Locate the cell with the specified text and output its (X, Y) center coordinate. 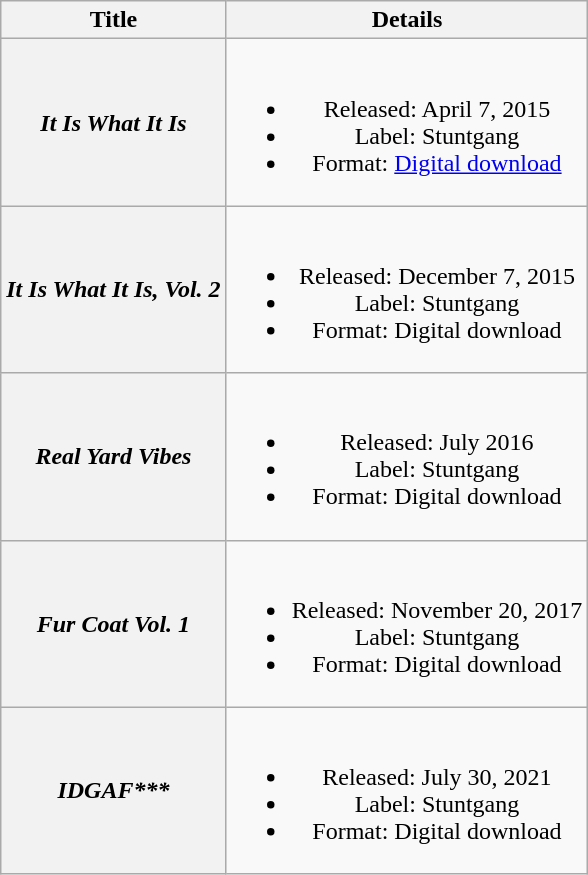
Released: December 7, 2015Label: StuntgangFormat: Digital download (407, 290)
Released: April 7, 2015Label: StuntgangFormat: Digital download (407, 122)
It Is What It Is, Vol. 2 (114, 290)
Details (407, 20)
Released: July 2016Label: StuntgangFormat: Digital download (407, 456)
IDGAF*** (114, 790)
Released: November 20, 2017Label: StuntgangFormat: Digital download (407, 624)
Real Yard Vibes (114, 456)
Title (114, 20)
Fur Coat Vol. 1 (114, 624)
It Is What It Is (114, 122)
Released: July 30, 2021Label: StuntgangFormat: Digital download (407, 790)
